Extract the [x, y] coordinate from the center of the cell holding the provided text.  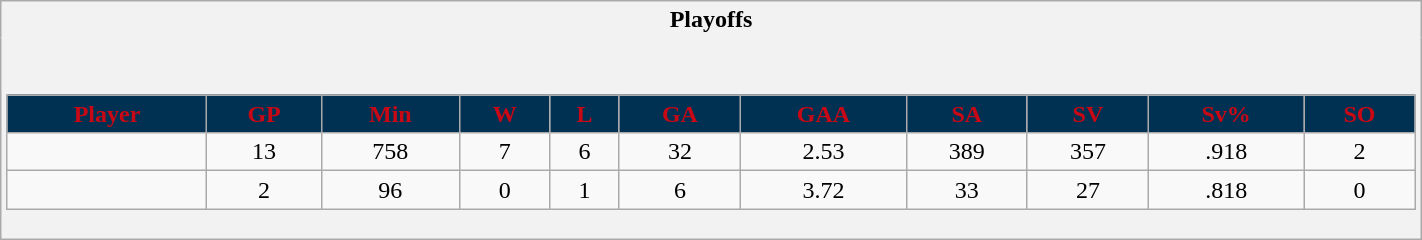
Min [390, 114]
GAA [824, 114]
Sv% [1226, 114]
32 [680, 152]
L [585, 114]
1 [585, 190]
7 [505, 152]
SO [1360, 114]
Playoffs [711, 20]
13 [264, 152]
GA [680, 114]
Player GP Min W L GA GAA SA SV Sv% SO 13 758 7 6 32 2.53 389 357 .918 2 2 96 0 1 6 3.72 33 27 .818 0 [711, 138]
GP [264, 114]
.918 [1226, 152]
2.53 [824, 152]
357 [1088, 152]
33 [966, 190]
SV [1088, 114]
W [505, 114]
389 [966, 152]
.818 [1226, 190]
758 [390, 152]
Player [107, 114]
SA [966, 114]
3.72 [824, 190]
27 [1088, 190]
96 [390, 190]
